From the cell containing the given text, extract its center point as [X, Y] coordinate. 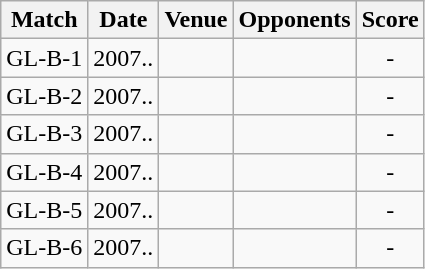
GL-B-5 [44, 210]
GL-B-6 [44, 248]
Score [390, 20]
GL-B-1 [44, 58]
GL-B-4 [44, 172]
GL-B-2 [44, 96]
Match [44, 20]
Date [124, 20]
Venue [196, 20]
Opponents [294, 20]
GL-B-3 [44, 134]
